Extract the [x, y] coordinate from the center of the cell holding the provided text.  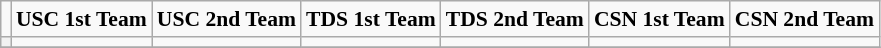
TDS 1st Team [371, 19]
CSN 2nd Team [804, 19]
TDS 2nd Team [515, 19]
USC 1st Team [82, 19]
CSN 1st Team [660, 19]
USC 2nd Team [226, 19]
